Identify which cell holds the provided text, then report its (X, Y) central coordinate. 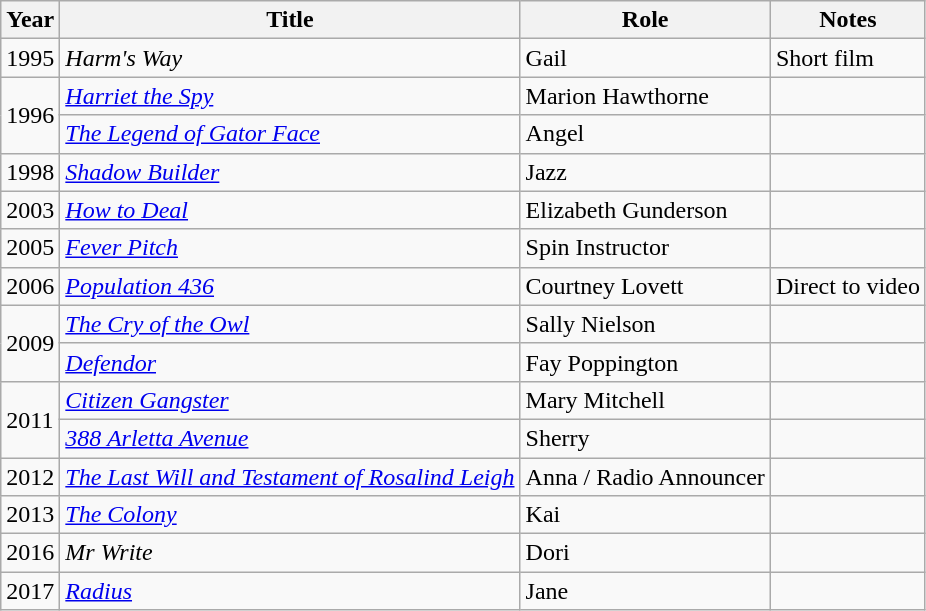
How to Deal (290, 210)
388 Arletta Avenue (290, 438)
Harm's Way (290, 58)
Anna / Radio Announcer (645, 477)
Kai (645, 515)
Population 436 (290, 286)
2013 (30, 515)
2011 (30, 419)
2016 (30, 553)
Citizen Gangster (290, 400)
The Last Will and Testament of Rosalind Leigh (290, 477)
Mr Write (290, 553)
Dori (645, 553)
2009 (30, 343)
Fay Poppington (645, 362)
Elizabeth Gunderson (645, 210)
The Legend of Gator Face (290, 134)
The Colony (290, 515)
Sally Nielson (645, 324)
Angel (645, 134)
2003 (30, 210)
Title (290, 20)
Courtney Lovett (645, 286)
Jazz (645, 172)
Fever Pitch (290, 248)
Shadow Builder (290, 172)
Direct to video (848, 286)
Sherry (645, 438)
Gail (645, 58)
Spin Instructor (645, 248)
Notes (848, 20)
Harriet the Spy (290, 96)
2017 (30, 591)
Defendor (290, 362)
Role (645, 20)
Year (30, 20)
Short film (848, 58)
1995 (30, 58)
2012 (30, 477)
2005 (30, 248)
1998 (30, 172)
Radius (290, 591)
Marion Hawthorne (645, 96)
Mary Mitchell (645, 400)
Jane (645, 591)
1996 (30, 115)
2006 (30, 286)
The Cry of the Owl (290, 324)
